Locate the cell with the specified text and output its [x, y] center coordinate. 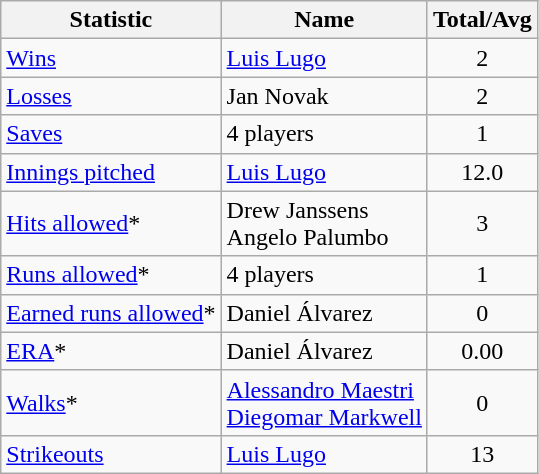
ERA* [111, 351]
0.00 [482, 351]
Jan Novak [324, 96]
13 [482, 454]
Hits allowed* [111, 224]
Drew Janssens Angelo Palumbo [324, 224]
Earned runs allowed* [111, 313]
Alessandro Maestri Diegomar Markwell [324, 402]
Runs allowed* [111, 275]
3 [482, 224]
Statistic [111, 20]
Total/Avg [482, 20]
Wins [111, 58]
Innings pitched [111, 172]
12.0 [482, 172]
Name [324, 20]
Losses [111, 96]
Saves [111, 134]
Walks* [111, 402]
Strikeouts [111, 454]
